For the text-containing cell, return its midpoint in (x, y) coordinate format. 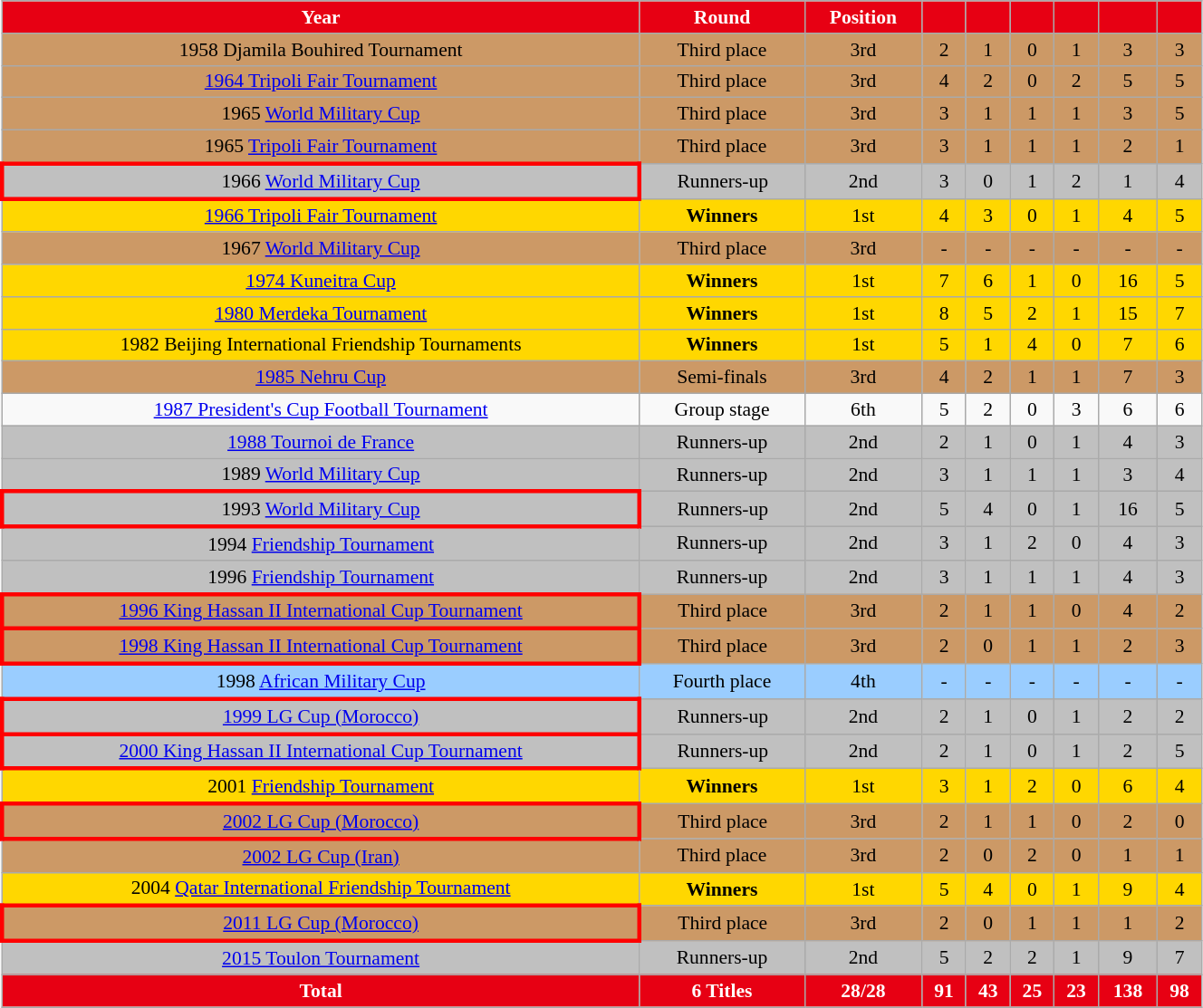
2015 Toulon Tournament (321, 958)
15 (1127, 313)
2004 Qatar International Friendship Tournament (321, 889)
1967 World Military Cup (321, 249)
Fourth place (722, 681)
2000 King Hassan II International Cup Tournament (321, 752)
Round (722, 17)
28/28 (863, 991)
1974 Kuneitra Cup (321, 281)
1998 King Hassan II International Cup Tournament (321, 647)
2002 LG Cup (Morocco) (321, 822)
1987 President's Cup Football Tournament (321, 410)
1999 LG Cup (Morocco) (321, 717)
Group stage (722, 410)
1966 Tripoli Fair Tournament (321, 216)
1993 World Military Cup (321, 509)
1998 African Military Cup (321, 681)
Position (863, 17)
Semi-finals (722, 378)
1996 Friendship Tournament (321, 578)
Total (321, 991)
1985 Nehru Cup (321, 378)
1966 World Military Cup (321, 181)
2001 Friendship Tournament (321, 786)
1964 Tripoli Fair Tournament (321, 82)
138 (1127, 991)
1994 Friendship Tournament (321, 543)
91 (944, 991)
Year (321, 17)
23 (1076, 991)
1982 Beijing International Friendship Tournaments (321, 345)
1965 Tripoli Fair Tournament (321, 147)
2011 LG Cup (Morocco) (321, 924)
1958 Djamila Bouhired Tournament (321, 50)
43 (987, 991)
4th (863, 681)
2002 LG Cup (Iran) (321, 855)
1965 World Military Cup (321, 114)
1996 King Hassan II International Cup Tournament (321, 612)
1989 World Military Cup (321, 475)
98 (1179, 991)
1980 Merdeka Tournament (321, 313)
6th (863, 410)
1988 Tournoi de France (321, 442)
25 (1033, 991)
8 (944, 313)
6 Titles (722, 991)
